Pinpoint the cell where the given text exists, returning its [X, Y] midpoint coordinate. 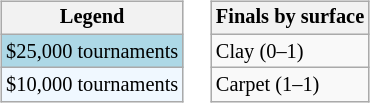
Clay (0–1) [290, 51]
$25,000 tournaments [92, 51]
Legend [92, 18]
Finals by surface [290, 18]
$10,000 tournaments [92, 85]
Carpet (1–1) [290, 85]
